Extract the [x, y] coordinate from the center of the cell holding the provided text.  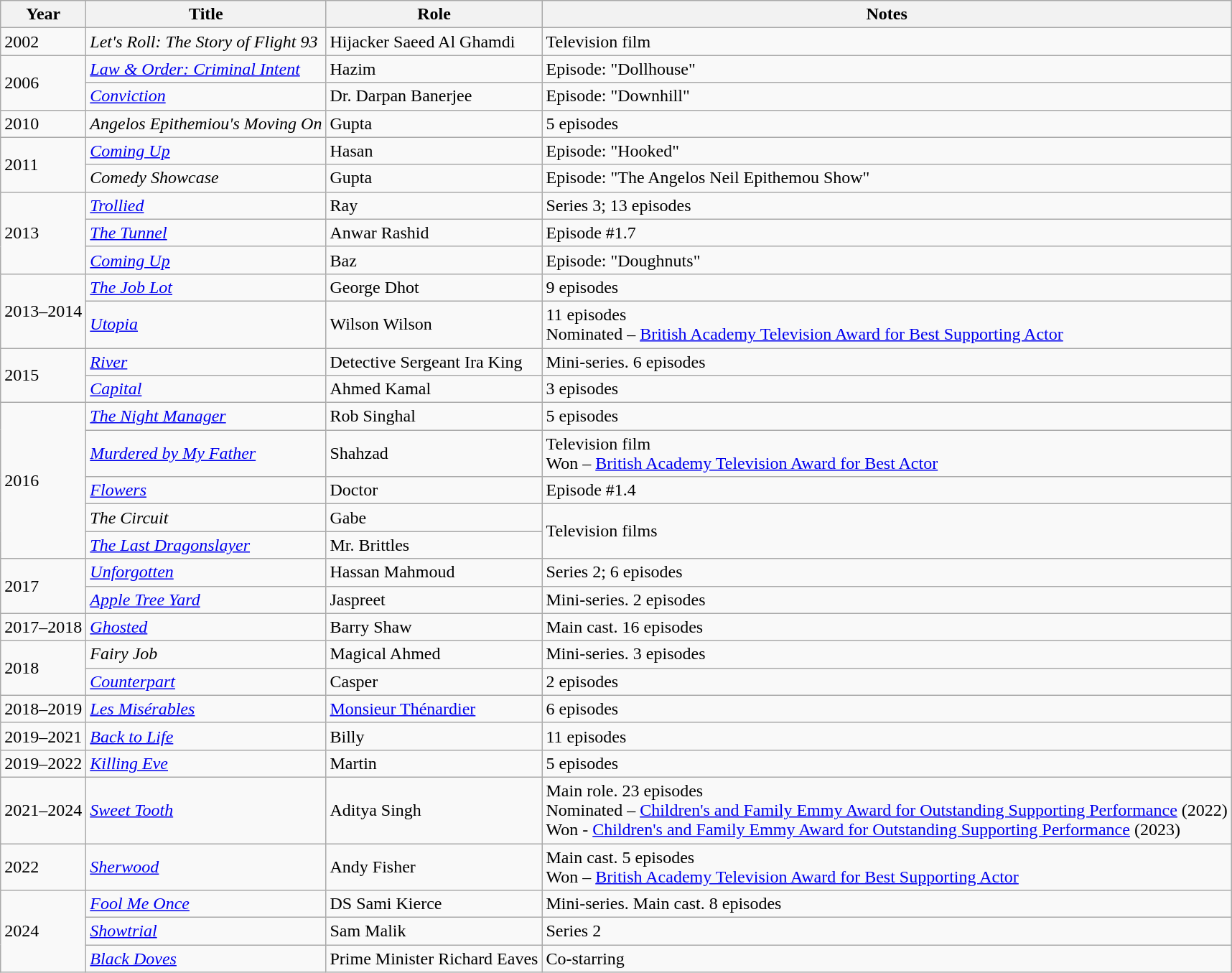
Television film [887, 42]
6 episodes [887, 709]
Magical Ahmed [434, 654]
Episode: "Hooked" [887, 151]
2022 [43, 866]
Barry Shaw [434, 627]
Series 2; 6 episodes [887, 572]
Billy [434, 736]
Shahzad [434, 454]
Jaspreet [434, 600]
Back to Life [206, 736]
2018 [43, 668]
Baz [434, 260]
Andy Fisher [434, 866]
3 episodes [887, 389]
Sweet Tooth [206, 810]
Unforgotten [206, 572]
Dr. Darpan Banerjee [434, 96]
Mini-series. 3 episodes [887, 654]
Wilson Wilson [434, 325]
Hassan Mahmoud [434, 572]
Episode #1.4 [887, 490]
George Dhot [434, 287]
2018–2019 [43, 709]
Killing Eve [206, 763]
9 episodes [887, 287]
2010 [43, 124]
Doctor [434, 490]
Title [206, 14]
Trollied [206, 205]
Gabe [434, 518]
2015 [43, 375]
Comedy Showcase [206, 178]
Television films [887, 531]
DS Sami Kierce [434, 904]
2021–2024 [43, 810]
Ahmed Kamal [434, 389]
Notes [887, 14]
Mini-series. 6 episodes [887, 361]
Apple Tree Yard [206, 600]
2002 [43, 42]
Black Doves [206, 959]
Les Misérables [206, 709]
The Last Dragonslayer [206, 545]
Main cast. 16 episodes [887, 627]
Mini-series. Main cast. 8 episodes [887, 904]
Mini-series. 2 episodes [887, 600]
Television filmWon – British Academy Television Award for Best Actor [887, 454]
Hasan [434, 151]
Casper [434, 681]
2019–2021 [43, 736]
Ray [434, 205]
Law & Order: Criminal Intent [206, 69]
Prime Minister Richard Eaves [434, 959]
Anwar Rashid [434, 233]
Capital [206, 389]
Angelos Epithemiou's Moving On [206, 124]
2011 [43, 164]
Episode: "The Angelos Neil Epithemou Show" [887, 178]
Sam Malik [434, 931]
The Job Lot [206, 287]
River [206, 361]
Episode: "Dollhouse" [887, 69]
Fairy Job [206, 654]
Year [43, 14]
Martin [434, 763]
Let's Roll: The Story of Flight 93 [206, 42]
Flowers [206, 490]
The Circuit [206, 518]
2024 [43, 931]
The Tunnel [206, 233]
Episode: "Doughnuts" [887, 260]
Episode #1.7 [887, 233]
2016 [43, 481]
2017 [43, 586]
2017–2018 [43, 627]
Co-starring [887, 959]
11 episodes [887, 736]
2019–2022 [43, 763]
Main cast. 5 episodesWon – British Academy Television Award for Best Supporting Actor [887, 866]
Rob Singhal [434, 416]
Series 3; 13 episodes [887, 205]
2013 [43, 233]
Counterpart [206, 681]
Conviction [206, 96]
Hazim [434, 69]
Murdered by My Father [206, 454]
Series 2 [887, 931]
Monsieur Thénardier [434, 709]
Detective Sergeant Ira King [434, 361]
Aditya Singh [434, 810]
Sherwood [206, 866]
Hijacker Saeed Al Ghamdi [434, 42]
2013–2014 [43, 310]
Utopia [206, 325]
2 episodes [887, 681]
Episode: "Downhill" [887, 96]
Fool Me Once [206, 904]
Showtrial [206, 931]
11 episodesNominated – British Academy Television Award for Best Supporting Actor [887, 325]
Role [434, 14]
Ghosted [206, 627]
2006 [43, 83]
The Night Manager [206, 416]
Mr. Brittles [434, 545]
